From the cell containing the given text, extract its center point as (x, y) coordinate. 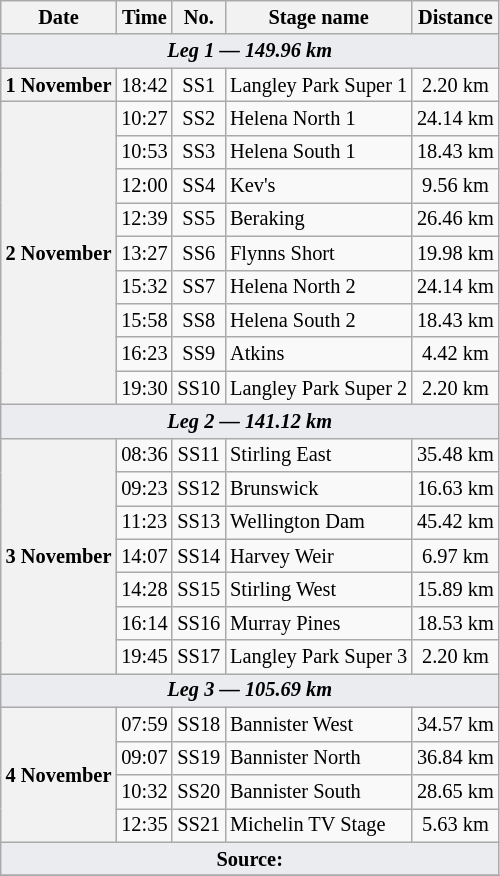
Helena South 2 (318, 320)
SS7 (198, 287)
Murray Pines (318, 623)
35.48 km (456, 455)
SS20 (198, 791)
Leg 2 — 141.12 km (250, 421)
SS17 (198, 657)
SS6 (198, 253)
19:45 (144, 657)
16:14 (144, 623)
Michelin TV Stage (318, 825)
15:32 (144, 287)
Stirling West (318, 589)
26.46 km (456, 219)
1 November (59, 85)
Harvey Weir (318, 556)
15.89 km (456, 589)
16:23 (144, 354)
SS16 (198, 623)
5.63 km (456, 825)
9.56 km (456, 186)
10:53 (144, 152)
SS11 (198, 455)
Kev's (318, 186)
Leg 3 — 105.69 km (250, 690)
SS3 (198, 152)
13:27 (144, 253)
15:58 (144, 320)
09:07 (144, 758)
Langley Park Super 2 (318, 388)
Time (144, 17)
19:30 (144, 388)
14:07 (144, 556)
Distance (456, 17)
19.98 km (456, 253)
Brunswick (318, 489)
SS5 (198, 219)
SS18 (198, 724)
45.42 km (456, 522)
Wellington Dam (318, 522)
Helena North 1 (318, 118)
Bannister South (318, 791)
SS21 (198, 825)
18.53 km (456, 623)
SS14 (198, 556)
SS12 (198, 489)
Helena South 1 (318, 152)
10:32 (144, 791)
Date (59, 17)
2 November (59, 252)
18:42 (144, 85)
Stirling East (318, 455)
SS2 (198, 118)
28.65 km (456, 791)
Helena North 2 (318, 287)
SS8 (198, 320)
Flynns Short (318, 253)
SS4 (198, 186)
16.63 km (456, 489)
08:36 (144, 455)
34.57 km (456, 724)
4 November (59, 774)
SS9 (198, 354)
12:35 (144, 825)
Stage name (318, 17)
No. (198, 17)
3 November (59, 556)
09:23 (144, 489)
SS1 (198, 85)
4.42 km (456, 354)
12:00 (144, 186)
SS10 (198, 388)
Leg 1 — 149.96 km (250, 51)
36.84 km (456, 758)
Bannister West (318, 724)
Bannister North (318, 758)
11:23 (144, 522)
Langley Park Super 3 (318, 657)
Source: (250, 859)
12:39 (144, 219)
Beraking (318, 219)
Langley Park Super 1 (318, 85)
SS15 (198, 589)
10:27 (144, 118)
Atkins (318, 354)
07:59 (144, 724)
6.97 km (456, 556)
SS19 (198, 758)
14:28 (144, 589)
SS13 (198, 522)
